Determine the (X, Y) coordinate at the center of the cell enclosing the given text.  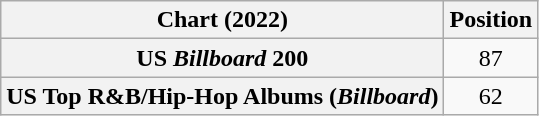
87 (491, 58)
62 (491, 96)
Position (491, 20)
US Billboard 200 (222, 58)
Chart (2022) (222, 20)
US Top R&B/Hip-Hop Albums (Billboard) (222, 96)
